Identify which cell holds the provided text, then report its [x, y] central coordinate. 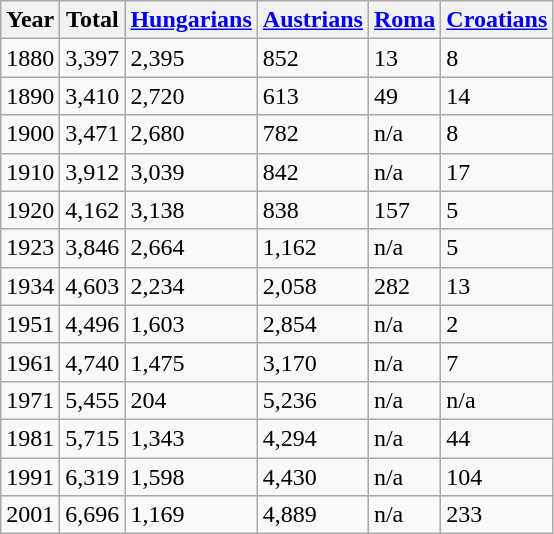
6,319 [92, 477]
1934 [30, 286]
282 [404, 286]
157 [404, 210]
5,236 [312, 400]
1,475 [191, 362]
1,598 [191, 477]
782 [312, 134]
5,715 [92, 438]
4,889 [312, 515]
4,603 [92, 286]
2,234 [191, 286]
1,603 [191, 324]
49 [404, 96]
1971 [30, 400]
1920 [30, 210]
Year [30, 20]
1,343 [191, 438]
2,664 [191, 248]
2 [497, 324]
3,039 [191, 172]
7 [497, 362]
2,854 [312, 324]
6,696 [92, 515]
852 [312, 58]
Hungarians [191, 20]
Roma [404, 20]
1880 [30, 58]
3,846 [92, 248]
3,397 [92, 58]
842 [312, 172]
3,410 [92, 96]
44 [497, 438]
4,294 [312, 438]
4,430 [312, 477]
1,169 [191, 515]
14 [497, 96]
Croatians [497, 20]
2,680 [191, 134]
3,138 [191, 210]
2,720 [191, 96]
1923 [30, 248]
233 [497, 515]
2001 [30, 515]
838 [312, 210]
4,496 [92, 324]
1910 [30, 172]
1991 [30, 477]
1961 [30, 362]
204 [191, 400]
104 [497, 477]
2,058 [312, 286]
613 [312, 96]
4,162 [92, 210]
2,395 [191, 58]
3,912 [92, 172]
3,170 [312, 362]
4,740 [92, 362]
1900 [30, 134]
1,162 [312, 248]
1951 [30, 324]
5,455 [92, 400]
Total [92, 20]
1981 [30, 438]
3,471 [92, 134]
1890 [30, 96]
Austrians [312, 20]
17 [497, 172]
